Identify which cell holds the provided text, then report its (X, Y) central coordinate. 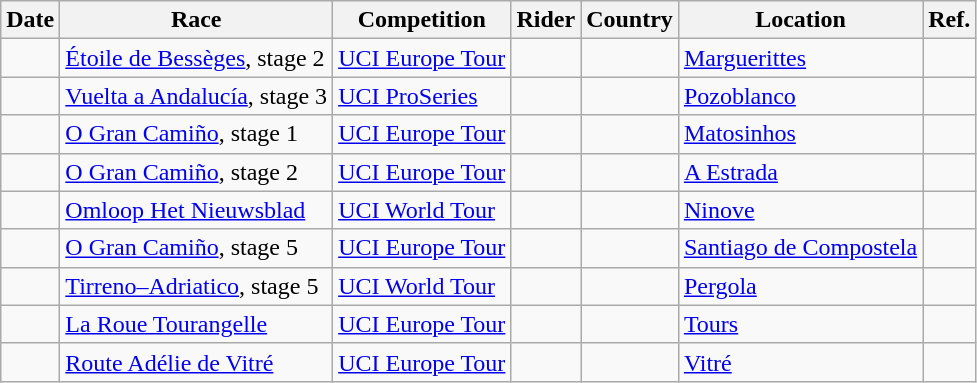
Race (196, 20)
Étoile de Bessèges, stage 2 (196, 58)
Pozoblanco (800, 96)
Vitré (800, 362)
Matosinhos (800, 134)
UCI ProSeries (422, 96)
Route Adélie de Vitré (196, 362)
O Gran Camiño, stage 1 (196, 134)
La Roue Tourangelle (196, 324)
Vuelta a Andalucía, stage 3 (196, 96)
Santiago de Compostela (800, 248)
O Gran Camiño, stage 5 (196, 248)
Tirreno–Adriatico, stage 5 (196, 286)
Tours (800, 324)
Pergola (800, 286)
Location (800, 20)
Rider (546, 20)
Country (630, 20)
Omloop Het Nieuwsblad (196, 210)
Ninove (800, 210)
Marguerittes (800, 58)
Ref. (950, 20)
Competition (422, 20)
Date (30, 20)
A Estrada (800, 172)
O Gran Camiño, stage 2 (196, 172)
